Return (X, Y) of the center of cell containing provided text 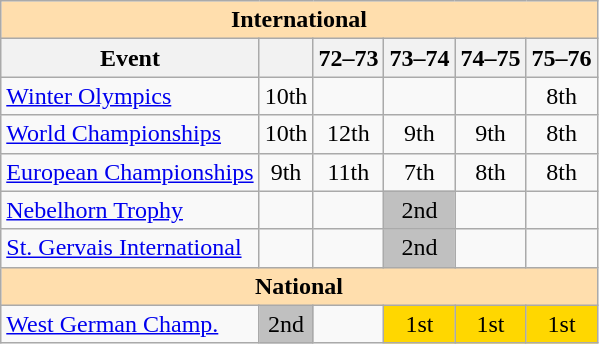
West German Champ. (130, 324)
73–74 (420, 58)
74–75 (490, 58)
International (299, 20)
7th (420, 172)
National (299, 286)
Nebelhorn Trophy (130, 210)
11th (348, 172)
Event (130, 58)
World Championships (130, 134)
72–73 (348, 58)
75–76 (562, 58)
Winter Olympics (130, 96)
12th (348, 134)
European Championships (130, 172)
St. Gervais International (130, 248)
